Pinpoint the cell where the given text exists, returning its [x, y] midpoint coordinate. 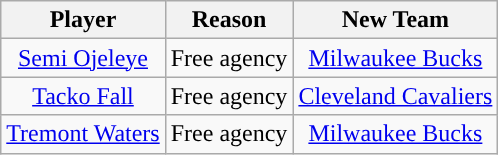
Tremont Waters [83, 134]
Player [83, 20]
Cleveland Cavaliers [396, 96]
New Team [396, 20]
Tacko Fall [83, 96]
Semi Ojeleye [83, 58]
Reason [229, 20]
